Return the (X, Y) coordinate for the center point of the cell that contains the specified text.  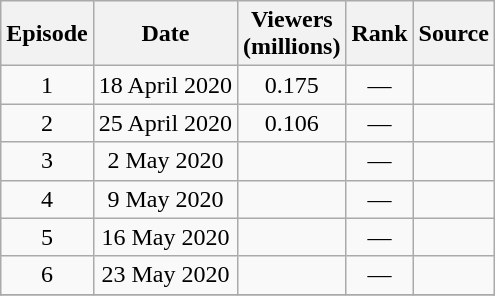
1 (47, 85)
4 (47, 199)
23 May 2020 (165, 275)
18 April 2020 (165, 85)
0.106 (292, 123)
5 (47, 237)
3 (47, 161)
Viewers(millions) (292, 34)
Source (454, 34)
0.175 (292, 85)
Episode (47, 34)
Rank (380, 34)
2 May 2020 (165, 161)
6 (47, 275)
9 May 2020 (165, 199)
25 April 2020 (165, 123)
2 (47, 123)
Date (165, 34)
16 May 2020 (165, 237)
